Detect which cell encompasses the target text, then output its [x, y] center coordinate. 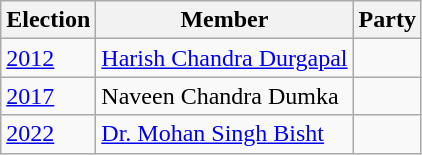
Election [48, 20]
2012 [48, 58]
Naveen Chandra Dumka [224, 96]
Harish Chandra Durgapal [224, 58]
Member [224, 20]
2022 [48, 134]
Party [387, 20]
Dr. Mohan Singh Bisht [224, 134]
2017 [48, 96]
